Return (X, Y) of the center of cell containing provided text 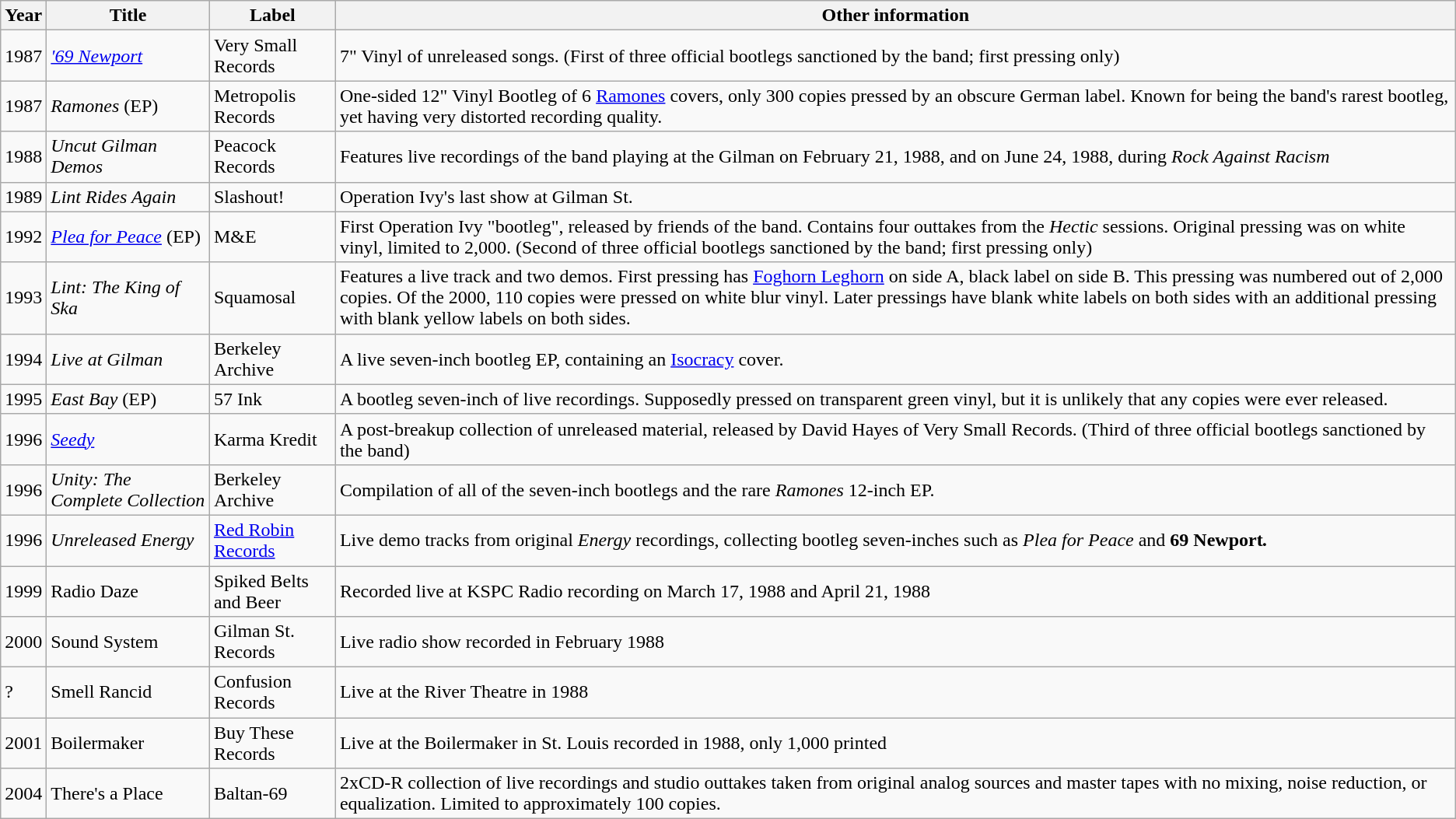
Label (272, 16)
1993 (23, 298)
Baltan-69 (272, 793)
East Bay (EP) (128, 399)
Live at Gilman (128, 359)
Seedy (128, 439)
Live at the Boilermaker in St. Louis recorded in 1988, only 1,000 printed (895, 744)
Radio Daze (128, 591)
Gilman St. Records (272, 642)
Title (128, 16)
Sound System (128, 642)
Boilermaker (128, 744)
A live seven-inch bootleg EP, containing an Isocracy cover. (895, 359)
7" Vinyl of unreleased songs. (First of three official bootlegs sanctioned by the band; first pressing only) (895, 56)
Uncut Gilman Demos (128, 157)
Recorded live at KSPC Radio recording on March 17, 1988 and April 21, 1988 (895, 591)
2000 (23, 642)
There's a Place (128, 793)
Confusion Records (272, 692)
Compilation of all of the seven-inch bootlegs and the rare Ramones 12-inch EP. (895, 490)
1992 (23, 236)
1988 (23, 157)
Lint: The King of Ska (128, 298)
Spiked Belts and Beer (272, 591)
Metropolis Records (272, 106)
Red Robin Records (272, 540)
'69 Newport (128, 56)
1995 (23, 399)
Lint Rides Again (128, 197)
Squamosal (272, 298)
Buy These Records (272, 744)
57 Ink (272, 399)
Live demo tracks from original Energy recordings, collecting bootleg seven-inches such as Plea for Peace and 69 Newport. (895, 540)
Live at the River Theatre in 1988 (895, 692)
Other information (895, 16)
M&E (272, 236)
1999 (23, 591)
Ramones (EP) (128, 106)
A bootleg seven-inch of live recordings. Supposedly pressed on transparent green vinyl, but it is unlikely that any copies were ever released. (895, 399)
Plea for Peace (EP) (128, 236)
Slashout! (272, 197)
2004 (23, 793)
Smell Rancid (128, 692)
Peacock Records (272, 157)
Live radio show recorded in February 1988 (895, 642)
Year (23, 16)
1994 (23, 359)
Operation Ivy's last show at Gilman St. (895, 197)
2001 (23, 744)
Very Small Records (272, 56)
? (23, 692)
Features live recordings of the band playing at the Gilman on February 21, 1988, and on June 24, 1988, during Rock Against Racism (895, 157)
Unreleased Energy (128, 540)
Karma Kredit (272, 439)
Unity: The Complete Collection (128, 490)
1989 (23, 197)
